Return the (x, y) coordinate for the center point of the cell that contains the specified text.  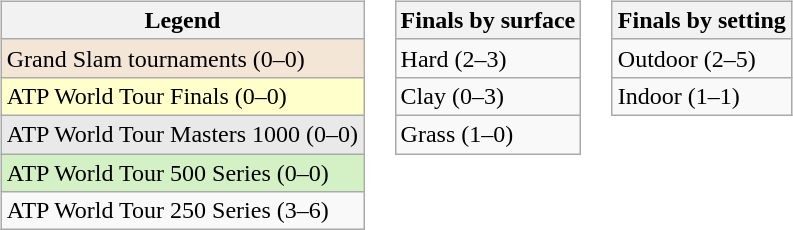
Finals by surface (488, 20)
Outdoor (2–5) (702, 58)
Hard (2–3) (488, 58)
Indoor (1–1) (702, 96)
Grand Slam tournaments (0–0) (182, 58)
Finals by setting (702, 20)
ATP World Tour 250 Series (3–6) (182, 211)
Legend (182, 20)
ATP World Tour 500 Series (0–0) (182, 173)
Grass (1–0) (488, 134)
Clay (0–3) (488, 96)
ATP World Tour Finals (0–0) (182, 96)
ATP World Tour Masters 1000 (0–0) (182, 134)
